Locate the cell with the specified text and output its (x, y) center coordinate. 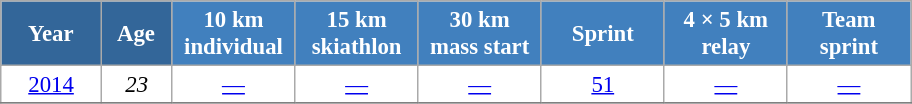
10 km individual (234, 34)
4 × 5 km relay (726, 34)
Sprint (602, 34)
30 km mass start (480, 34)
2014 (52, 85)
Age (136, 34)
23 (136, 85)
Team sprint (848, 34)
15 km skiathlon (356, 34)
Year (52, 34)
51 (602, 85)
